Provide the (x, y) coordinate of the cell's center where the given text is located.  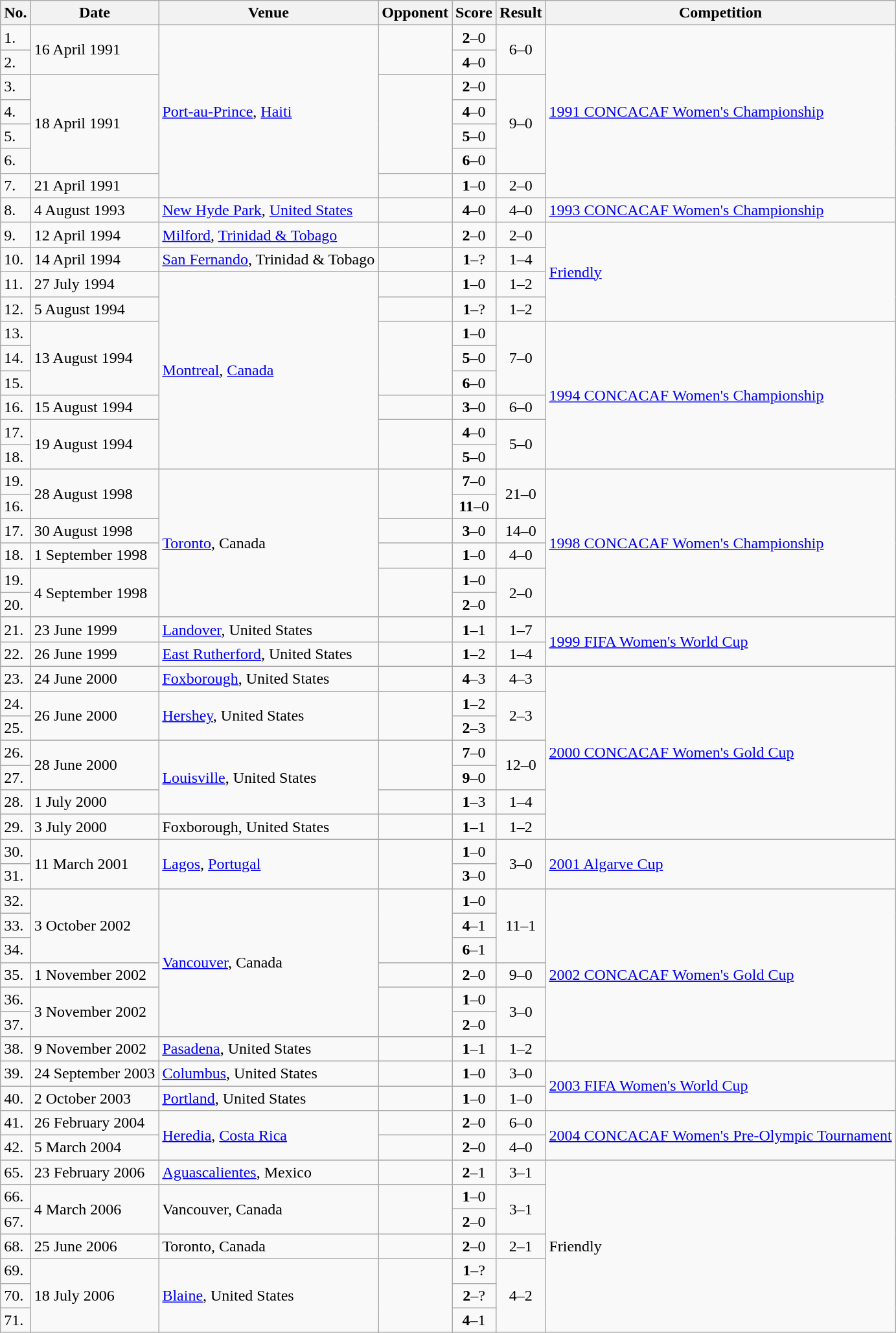
Hershey, United States (268, 715)
31. (16, 876)
Montreal, Canada (268, 370)
1999 FIFA Women's World Cup (720, 642)
Heredia, Costa Rica (268, 1135)
32. (16, 901)
24. (16, 703)
12 April 1994 (95, 235)
3 November 2002 (95, 1012)
3 October 2002 (95, 925)
42. (16, 1148)
Date (95, 13)
28 August 1998 (95, 494)
26 June 1999 (95, 654)
Portland, United States (268, 1098)
65. (16, 1172)
7. (16, 185)
27. (16, 778)
1994 CONCACAF Women's Championship (720, 395)
1. (16, 38)
Milford, Trinidad & Tobago (268, 235)
67. (16, 1222)
21 April 1991 (95, 185)
14 April 1994 (95, 259)
4 August 1993 (95, 210)
Competition (720, 13)
1–3 (474, 802)
69. (16, 1271)
5 March 2004 (95, 1148)
18 July 2006 (95, 1295)
9 November 2002 (95, 1049)
2001 Algarve Cup (720, 864)
14. (16, 358)
25. (16, 728)
13. (16, 334)
16 April 1991 (95, 50)
11–1 (521, 925)
Aguascalientes, Mexico (268, 1172)
San Fernando, Trinidad & Tobago (268, 259)
1993 CONCACAF Women's Championship (720, 210)
Score (474, 13)
33. (16, 925)
1–7 (521, 629)
4 March 2006 (95, 1209)
11 March 2001 (95, 864)
Blaine, United States (268, 1295)
9. (16, 235)
24 September 2003 (95, 1073)
34. (16, 950)
Landover, United States (268, 629)
2000 CONCACAF Women's Gold Cup (720, 752)
15. (16, 383)
4. (16, 111)
12. (16, 309)
41. (16, 1123)
2 October 2003 (95, 1098)
37. (16, 1024)
25 June 2006 (95, 1246)
28 June 2000 (95, 765)
Opponent (415, 13)
Lagos, Portugal (268, 864)
Louisville, United States (268, 778)
27 July 1994 (95, 284)
2004 CONCACAF Women's Pre-Olympic Tournament (720, 1135)
28. (16, 802)
Venue (268, 13)
21–0 (521, 494)
3 July 2000 (95, 827)
4 September 1998 (95, 592)
26 June 2000 (95, 715)
11. (16, 284)
26. (16, 753)
26 February 2004 (95, 1123)
1991 CONCACAF Women's Championship (720, 111)
6–1 (474, 950)
1 July 2000 (95, 802)
Pasadena, United States (268, 1049)
2–? (474, 1295)
24 June 2000 (95, 678)
23 February 2006 (95, 1172)
20. (16, 605)
23. (16, 678)
5 August 1994 (95, 309)
19 August 1994 (95, 445)
38. (16, 1049)
39. (16, 1073)
30 August 1998 (95, 531)
No. (16, 13)
2003 FIFA Women's World Cup (720, 1085)
East Rutherford, United States (268, 654)
1 November 2002 (95, 975)
Port-au-Prince, Haiti (268, 111)
10. (16, 259)
36. (16, 999)
40. (16, 1098)
70. (16, 1295)
12–0 (521, 765)
15 August 1994 (95, 408)
13 August 1994 (95, 358)
1998 CONCACAF Women's Championship (720, 543)
2. (16, 62)
6. (16, 161)
29. (16, 827)
66. (16, 1197)
8. (16, 210)
5. (16, 136)
22. (16, 654)
1 September 1998 (95, 555)
35. (16, 975)
3. (16, 87)
New Hyde Park, United States (268, 210)
18 April 1991 (95, 124)
11–0 (474, 506)
71. (16, 1320)
21. (16, 629)
2002 CONCACAF Women's Gold Cup (720, 975)
Columbus, United States (268, 1073)
14–0 (521, 531)
Result (521, 13)
30. (16, 852)
68. (16, 1246)
4–2 (521, 1295)
23 June 1999 (95, 629)
